Output the [X, Y] coordinate of the center of the cell containing the given text.  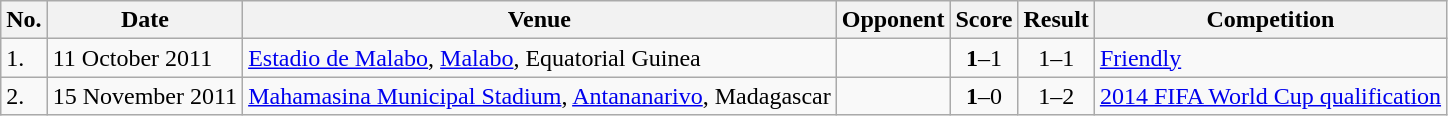
No. [24, 20]
15 November 2011 [144, 96]
Competition [1270, 20]
Score [984, 20]
2014 FIFA World Cup qualification [1270, 96]
2. [24, 96]
1–0 [984, 96]
Opponent [893, 20]
1. [24, 58]
1–2 [1056, 96]
Mahamasina Municipal Stadium, Antananarivo, Madagascar [540, 96]
Result [1056, 20]
Friendly [1270, 58]
Estadio de Malabo, Malabo, Equatorial Guinea [540, 58]
Date [144, 20]
11 October 2011 [144, 58]
Venue [540, 20]
